Extract the [x, y] coordinate from the center of the cell holding the provided text.  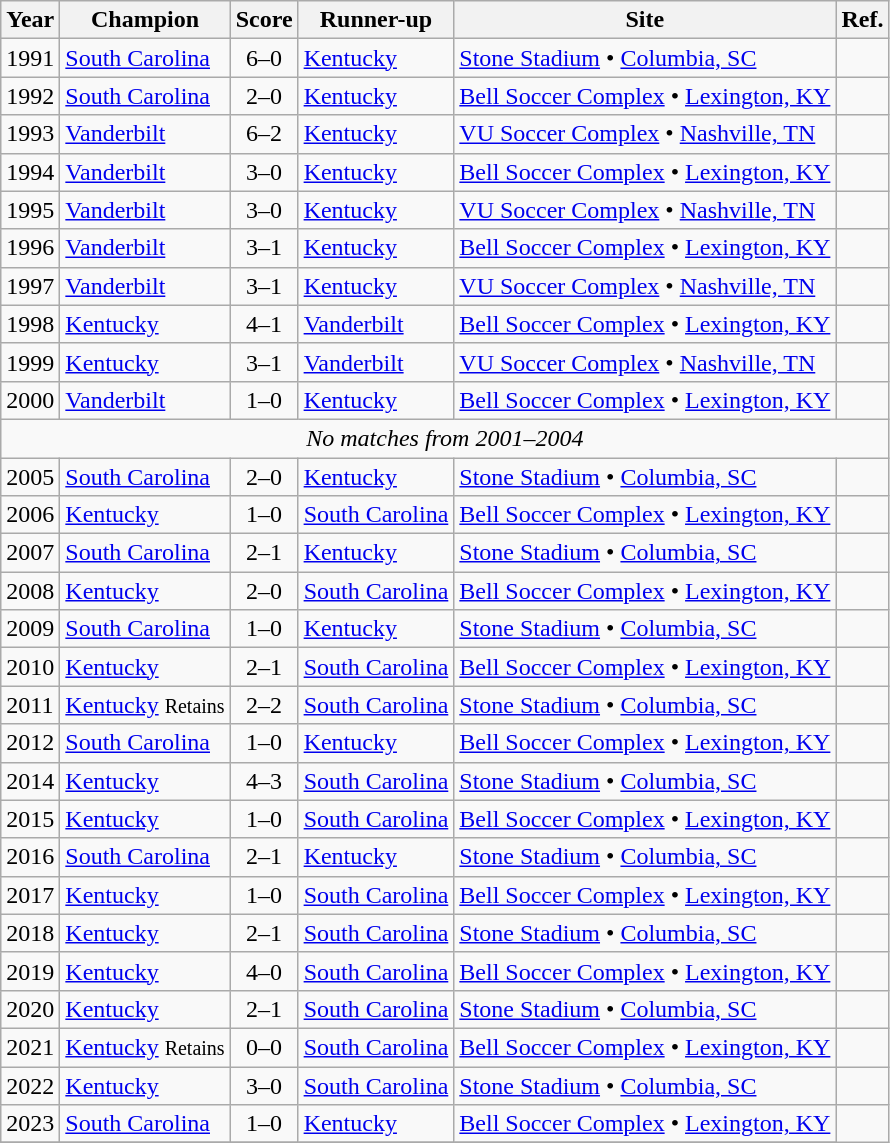
1999 [30, 362]
2014 [30, 781]
2009 [30, 629]
2015 [30, 819]
2007 [30, 553]
Runner-up [376, 20]
6–0 [264, 58]
Year [30, 20]
2017 [30, 895]
Champion [145, 20]
1995 [30, 210]
2023 [30, 1124]
1994 [30, 172]
4–3 [264, 781]
2000 [30, 400]
1996 [30, 248]
2–2 [264, 705]
1992 [30, 96]
1998 [30, 324]
4–1 [264, 324]
6–2 [264, 134]
2016 [30, 857]
Score [264, 20]
1997 [30, 286]
2008 [30, 591]
2005 [30, 477]
2020 [30, 1009]
Ref. [862, 20]
2019 [30, 971]
4–0 [264, 971]
2011 [30, 705]
2012 [30, 743]
Site [645, 20]
2021 [30, 1047]
1993 [30, 134]
1991 [30, 58]
0–0 [264, 1047]
2022 [30, 1085]
2018 [30, 933]
2006 [30, 515]
No matches from 2001–2004 [445, 438]
2010 [30, 667]
